Search for the cell housing the specified text and yield its (X, Y) center coordinate. 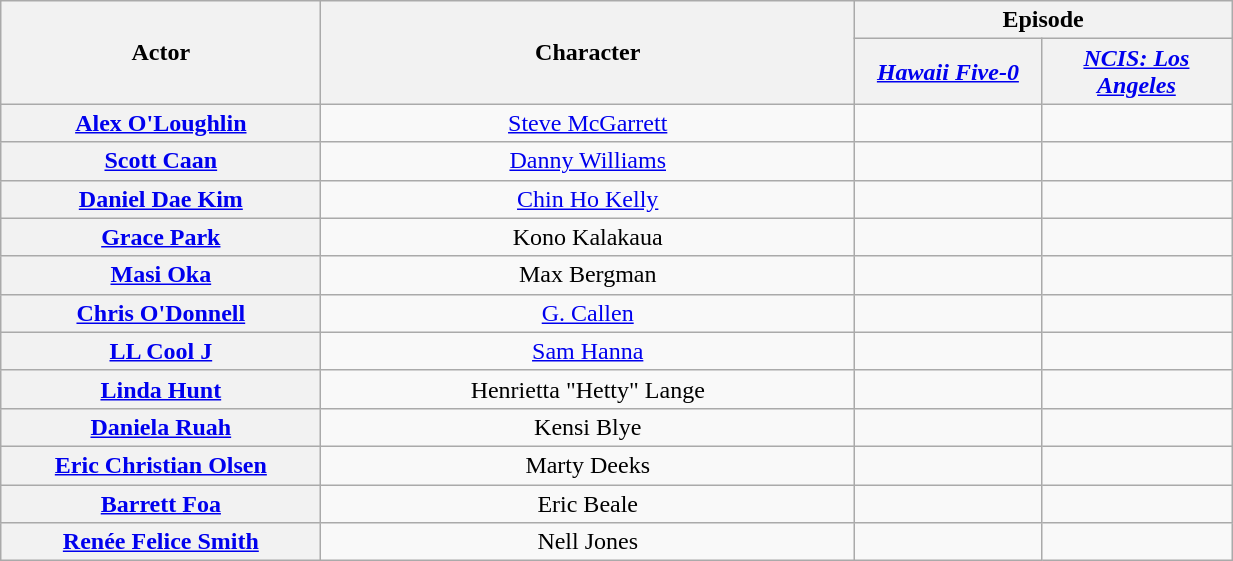
Masi Oka (161, 275)
Henrietta "Hetty" Lange (588, 389)
Kono Kalakaua (588, 237)
Nell Jones (588, 542)
Marty Deeks (588, 465)
Max Bergman (588, 275)
Steve McGarrett (588, 123)
LL Cool J (161, 351)
Danny Williams (588, 161)
Daniela Ruah (161, 427)
Barrett Foa (161, 503)
Grace Park (161, 237)
Linda Hunt (161, 389)
Chin Ho Kelly (588, 199)
Eric Christian Olsen (161, 465)
Episode (1044, 20)
Daniel Dae Kim (161, 199)
G. Callen (588, 313)
Chris O'Donnell (161, 313)
Eric Beale (588, 503)
NCIS: Los Angeles (1136, 72)
Kensi Blye (588, 427)
Actor (161, 52)
Sam Hanna (588, 351)
Alex O'Loughlin (161, 123)
Hawaii Five-0 (948, 72)
Scott Caan (161, 161)
Renée Felice Smith (161, 542)
Character (588, 52)
